Output the [X, Y] coordinate of the center of the cell containing the given text.  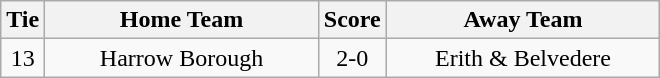
Score [352, 20]
Home Team [182, 20]
Away Team [523, 20]
Tie [23, 20]
13 [23, 58]
2-0 [352, 58]
Erith & Belvedere [523, 58]
Harrow Borough [182, 58]
